Capture the cell that displays the provided text and extract its [x, y] central coordinate. 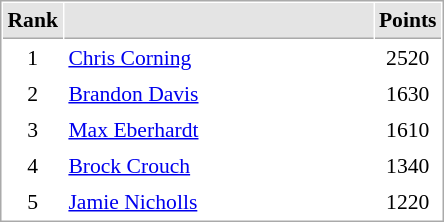
1220 [408, 201]
Brock Crouch [218, 165]
1 [32, 57]
2 [32, 93]
Rank [32, 21]
3 [32, 129]
Max Eberhardt [218, 129]
Jamie Nicholls [218, 201]
Chris Corning [218, 57]
Points [408, 21]
1340 [408, 165]
2520 [408, 57]
1610 [408, 129]
1630 [408, 93]
4 [32, 165]
Brandon Davis [218, 93]
5 [32, 201]
